Detect which cell encompasses the target text, then output its [X, Y] center coordinate. 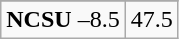
47.5 [152, 20]
NCSU –8.5 [63, 20]
